Provide the (X, Y) coordinate of the cell's center where the given text is located.  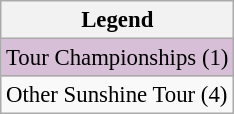
Other Sunshine Tour (4) (118, 95)
Tour Championships (1) (118, 58)
Legend (118, 20)
